Scan for the cell matching the given text and deliver its [x, y] coordinate at center. 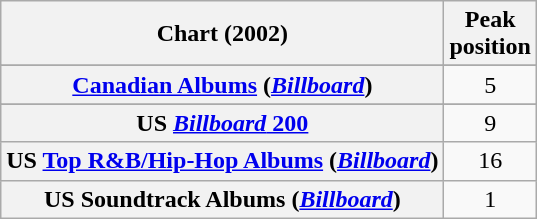
US Soundtrack Albums (Billboard) [222, 199]
Canadian Albums (Billboard) [222, 85]
5 [490, 85]
Chart (2002) [222, 34]
16 [490, 161]
US Billboard 200 [222, 123]
1 [490, 199]
Peakposition [490, 34]
9 [490, 123]
US Top R&B/Hip-Hop Albums (Billboard) [222, 161]
